Search for the cell housing the specified text and yield its (x, y) center coordinate. 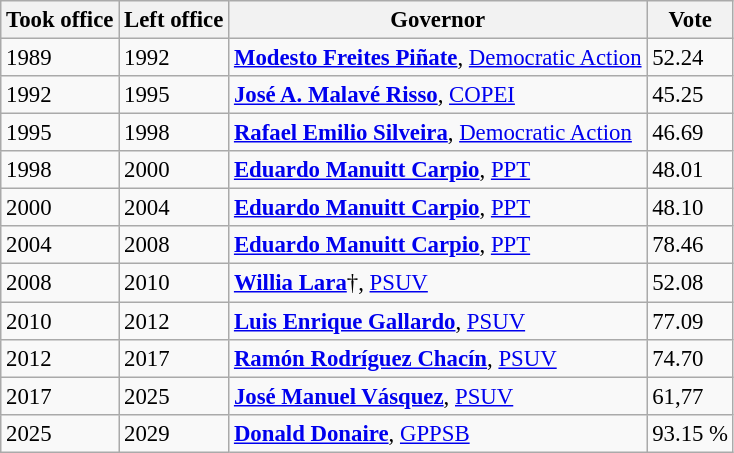
2029 (174, 433)
Willia Lara†, PSUV (438, 283)
52.08 (690, 283)
78.46 (690, 245)
Governor (438, 20)
Left office (174, 20)
José Manuel Vásquez, PSUV (438, 396)
Luis Enrique Gallardo, PSUV (438, 321)
Vote (690, 20)
1989 (60, 58)
Donald Donaire, GPPSB (438, 433)
45.25 (690, 95)
48.10 (690, 208)
77.09 (690, 321)
52.24 (690, 58)
74.70 (690, 358)
Took office (60, 20)
61,77 (690, 396)
Rafael Emilio Silveira, Democratic Action (438, 133)
46.69 (690, 133)
Modesto Freites Piñate, Democratic Action (438, 58)
93.15 % (690, 433)
48.01 (690, 170)
Ramón Rodríguez Chacín, PSUV (438, 358)
José A. Malavé Risso, COPEI (438, 95)
